Return the [X, Y] coordinate for the center point of the cell that contains the specified text.  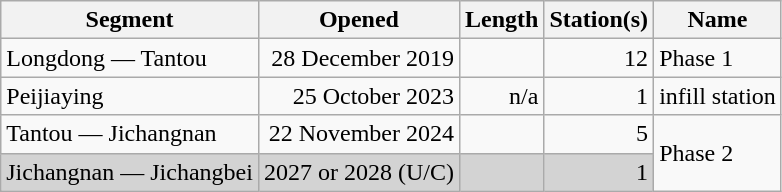
5 [599, 134]
Jichangnan — Jichangbei [130, 172]
Longdong — Tantou [130, 58]
Phase 2 [718, 153]
28 December 2019 [358, 58]
Station(s) [599, 20]
2027 or 2028 (U/C) [358, 172]
Phase 1 [718, 58]
Peijiaying [130, 96]
25 October 2023 [358, 96]
Tantou — Jichangnan [130, 134]
Name [718, 20]
n/a [501, 96]
infill station [718, 96]
12 [599, 58]
22 November 2024 [358, 134]
Length [501, 20]
Segment [130, 20]
Opened [358, 20]
